Capture the cell that displays the provided text and extract its [x, y] central coordinate. 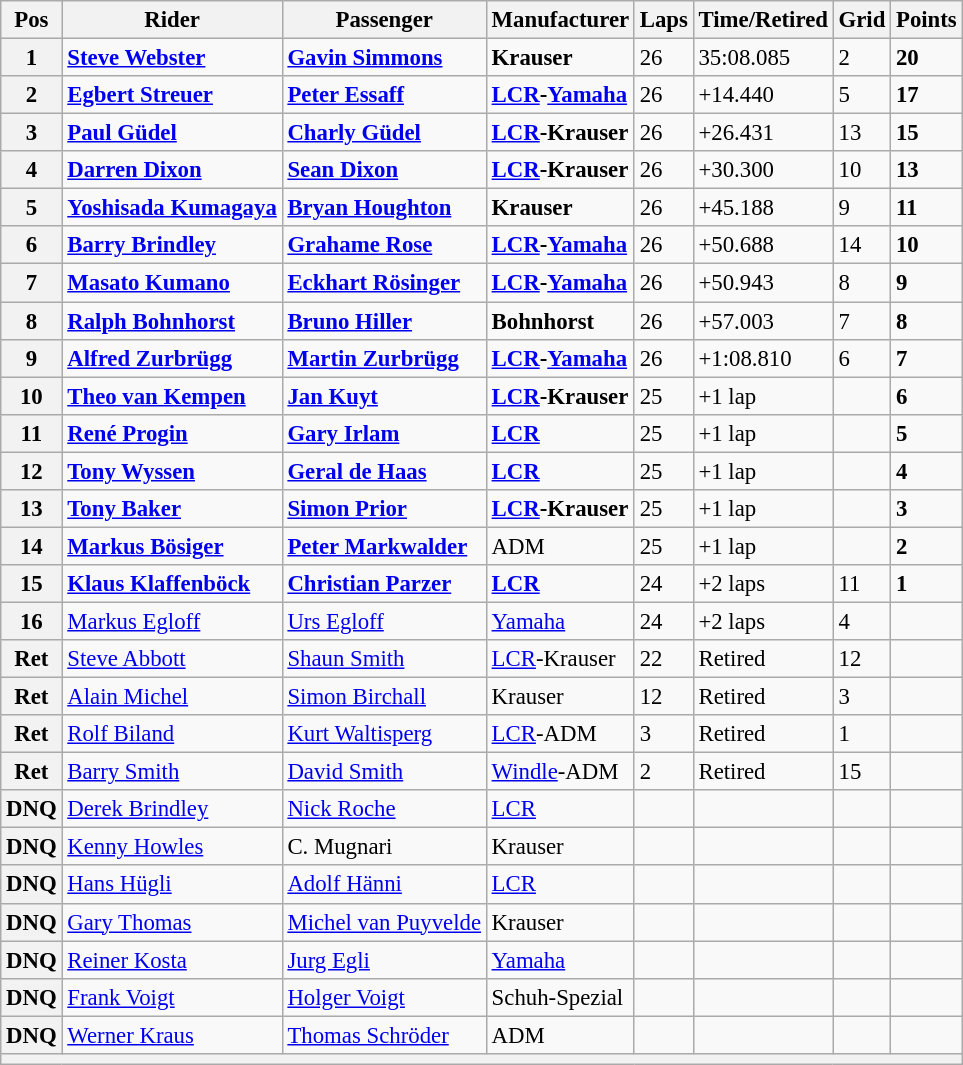
Ralph Bohnhorst [172, 321]
Reiner Kosta [172, 960]
Simon Birchall [384, 697]
Michel van Puyvelde [384, 922]
Kenny Howles [172, 847]
Theo van Kempen [172, 396]
Barry Brindley [172, 245]
+30.300 [763, 170]
22 [664, 659]
Sean Dixon [384, 170]
Eckhart Rösinger [384, 283]
Steve Abbott [172, 659]
David Smith [384, 772]
Pos [32, 20]
Darren Dixon [172, 170]
Bryan Houghton [384, 208]
Rider [172, 20]
Frank Voigt [172, 997]
Werner Kraus [172, 1035]
+26.431 [763, 133]
Urs Egloff [384, 621]
Manufacturer [560, 20]
Gary Irlam [384, 433]
Peter Essaff [384, 95]
Tony Baker [172, 509]
Jan Kuyt [384, 396]
Windle-ADM [560, 772]
Bohnhorst [560, 321]
+57.003 [763, 321]
+45.188 [763, 208]
Jurg Egli [384, 960]
Masato Kumano [172, 283]
35:08.085 [763, 58]
Thomas Schröder [384, 1035]
+50.943 [763, 283]
Time/Retired [763, 20]
Holger Voigt [384, 997]
Klaus Klaffenböck [172, 584]
Alain Michel [172, 697]
Paul Güdel [172, 133]
Peter Markwalder [384, 546]
Christian Parzer [384, 584]
Charly Güdel [384, 133]
Yoshisada Kumagaya [172, 208]
Egbert Streuer [172, 95]
Steve Webster [172, 58]
Shaun Smith [384, 659]
+1:08.810 [763, 358]
17 [926, 95]
Points [926, 20]
Derek Brindley [172, 809]
Kurt Waltisperg [384, 734]
Laps [664, 20]
Barry Smith [172, 772]
Martin Zurbrügg [384, 358]
Simon Prior [384, 509]
Schuh-Spezial [560, 997]
C. Mugnari [384, 847]
+14.440 [763, 95]
Bruno Hiller [384, 321]
+50.688 [763, 245]
René Progin [172, 433]
Grahame Rose [384, 245]
LCR-ADM [560, 734]
Adolf Hänni [384, 885]
Markus Egloff [172, 621]
Hans Hügli [172, 885]
16 [32, 621]
Alfred Zurbrügg [172, 358]
Gavin Simmons [384, 58]
Passenger [384, 20]
Nick Roche [384, 809]
Markus Bösiger [172, 546]
Tony Wyssen [172, 471]
Gary Thomas [172, 922]
Grid [862, 20]
Rolf Biland [172, 734]
20 [926, 58]
Geral de Haas [384, 471]
